For the text-containing cell, return its midpoint in [X, Y] coordinate format. 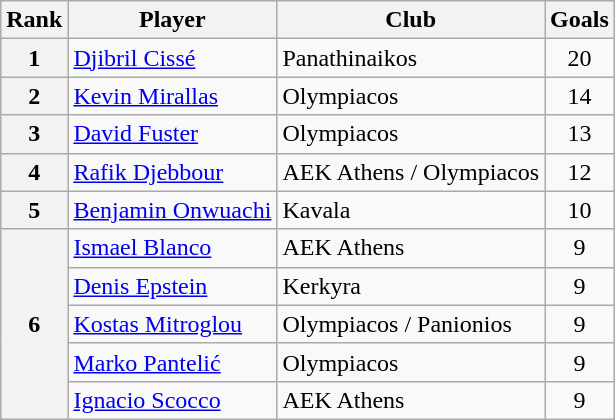
AEK Athens / Olympiacos [411, 172]
10 [580, 210]
6 [34, 324]
Rank [34, 20]
Rafik Djebbour [172, 172]
Olympiacos / Panionios [411, 324]
Kavala [411, 210]
1 [34, 58]
13 [580, 134]
Benjamin Onwuachi [172, 210]
Marko Pantelić [172, 362]
Goals [580, 20]
4 [34, 172]
Ismael Blanco [172, 248]
Ignacio Scocco [172, 400]
Player [172, 20]
12 [580, 172]
Kerkyra [411, 286]
Denis Epstein [172, 286]
5 [34, 210]
14 [580, 96]
Panathinaikos [411, 58]
2 [34, 96]
Djibril Cissé [172, 58]
Kevin Mirallas [172, 96]
20 [580, 58]
David Fuster [172, 134]
3 [34, 134]
Kostas Mitroglou [172, 324]
Club [411, 20]
